Return the (X, Y) coordinate for the center point of the cell that contains the specified text.  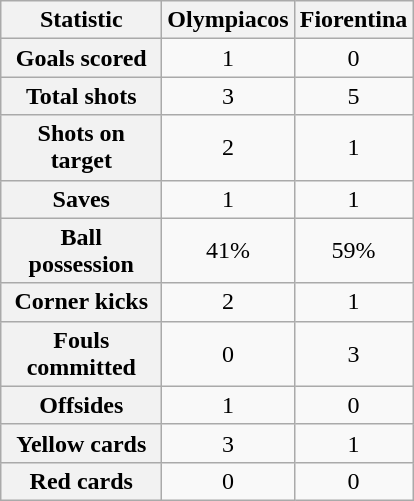
Yellow cards (82, 443)
Total shots (82, 96)
59% (354, 250)
Ball possession (82, 250)
Fouls committed (82, 354)
Corner kicks (82, 302)
Saves (82, 199)
41% (228, 250)
Fiorentina (354, 20)
Red cards (82, 481)
Goals scored (82, 58)
Offsides (82, 405)
Olympiacos (228, 20)
Statistic (82, 20)
Shots on target (82, 148)
5 (354, 96)
